For the text-containing cell, return its midpoint in (x, y) coordinate format. 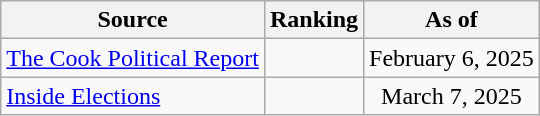
Inside Elections (133, 96)
March 7, 2025 (452, 96)
February 6, 2025 (452, 58)
Source (133, 20)
Ranking (314, 20)
As of (452, 20)
The Cook Political Report (133, 58)
